Detect which cell encompasses the target text, then output its (x, y) center coordinate. 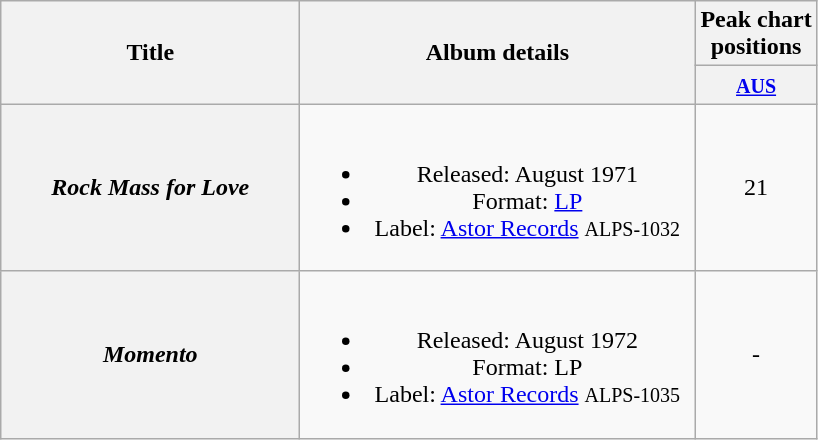
Title (150, 52)
21 (756, 188)
Rock Mass for Love (150, 188)
Released: August 1971Format: LPLabel: Astor Records ALPS-1032 (498, 188)
Album details (498, 52)
AUS (756, 85)
Momento (150, 354)
- (756, 354)
Released: August 1972Format: LPLabel: Astor Records ALPS-1035 (498, 354)
Peak chartpositions (756, 34)
